Detect which cell encompasses the target text, then output its [X, Y] center coordinate. 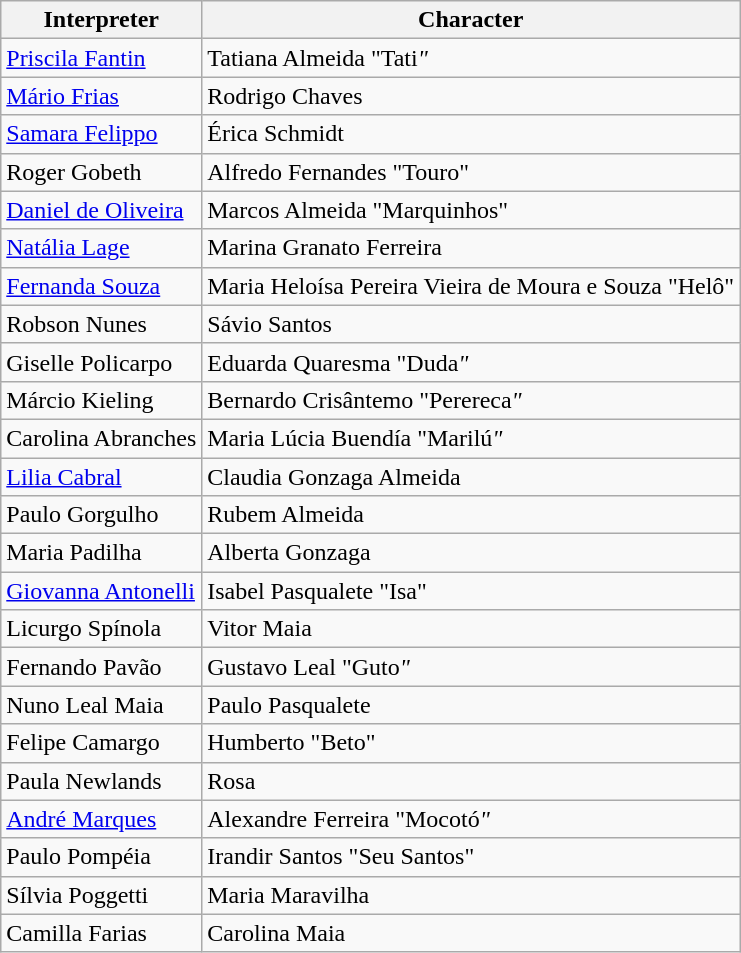
Lilia Cabral [102, 477]
Eduarda Quaresma "Duda" [471, 362]
Tatiana Almeida "Tati" [471, 58]
Alberta Gonzaga [471, 553]
Roger Gobeth [102, 172]
Mário Frias [102, 96]
Márcio Kieling [102, 400]
Isabel Pasqualete "Isa" [471, 591]
Humberto "Beto" [471, 743]
Rodrigo Chaves [471, 96]
Paula Newlands [102, 781]
Samara Felippo [102, 134]
Maria Heloísa Pereira Vieira de Moura e Souza "Helô" [471, 286]
Claudia Gonzaga Almeida [471, 477]
Sávio Santos [471, 324]
Sílvia Poggetti [102, 895]
Felipe Camargo [102, 743]
Rubem Almeida [471, 515]
Érica Schmidt [471, 134]
Character [471, 20]
Daniel de Oliveira [102, 210]
Alfredo Fernandes "Touro" [471, 172]
Paulo Pompéia [102, 857]
Fernando Pavão [102, 667]
Irandir Santos "Seu Santos" [471, 857]
Giselle Policarpo [102, 362]
Marina Granato Ferreira [471, 248]
Marcos Almeida "Marquinhos" [471, 210]
Carolina Maia [471, 933]
Maria Maravilha [471, 895]
André Marques [102, 819]
Nuno Leal Maia [102, 705]
Robson Nunes [102, 324]
Camilla Farias [102, 933]
Alexandre Ferreira "Mocotó" [471, 819]
Licurgo Spínola [102, 629]
Rosa [471, 781]
Priscila Fantin [102, 58]
Giovanna Antonelli [102, 591]
Paulo Gorgulho [102, 515]
Interpreter [102, 20]
Maria Lúcia Buendía "Marilú" [471, 438]
Gustavo Leal "Guto" [471, 667]
Bernardo Crisântemo "Perereca" [471, 400]
Fernanda Souza [102, 286]
Vitor Maia [471, 629]
Maria Padilha [102, 553]
Natália Lage [102, 248]
Paulo Pasqualete [471, 705]
Carolina Abranches [102, 438]
